Capture the cell that displays the provided text and extract its [X, Y] central coordinate. 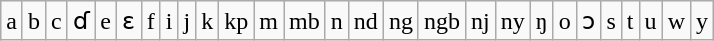
ɔ [588, 21]
b [34, 21]
e [106, 21]
ɛ [130, 21]
n [336, 21]
nj [481, 21]
s [611, 21]
w [676, 21]
nd [366, 21]
mb [305, 21]
o [564, 21]
t [630, 21]
ŋ [542, 21]
kp [236, 21]
k [208, 21]
ny [512, 21]
ng [400, 21]
ngb [442, 21]
f [150, 21]
c [57, 21]
u [650, 21]
i [169, 21]
m [269, 21]
j [187, 21]
y [702, 21]
ɗ [81, 21]
a [12, 21]
